Determine the (X, Y) coordinate at the center of the cell enclosing the given text.  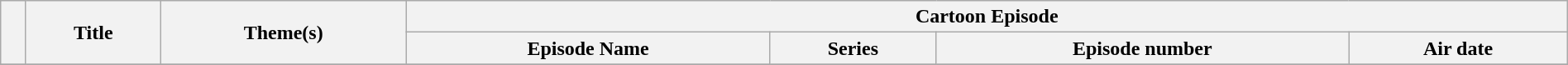
Cartoon Episode (987, 17)
Episode Name (588, 48)
Series (853, 48)
Air date (1458, 48)
Episode number (1143, 48)
Title (93, 32)
Theme(s) (283, 32)
